Determine the (x, y) coordinate at the center of the cell enclosing the given text.  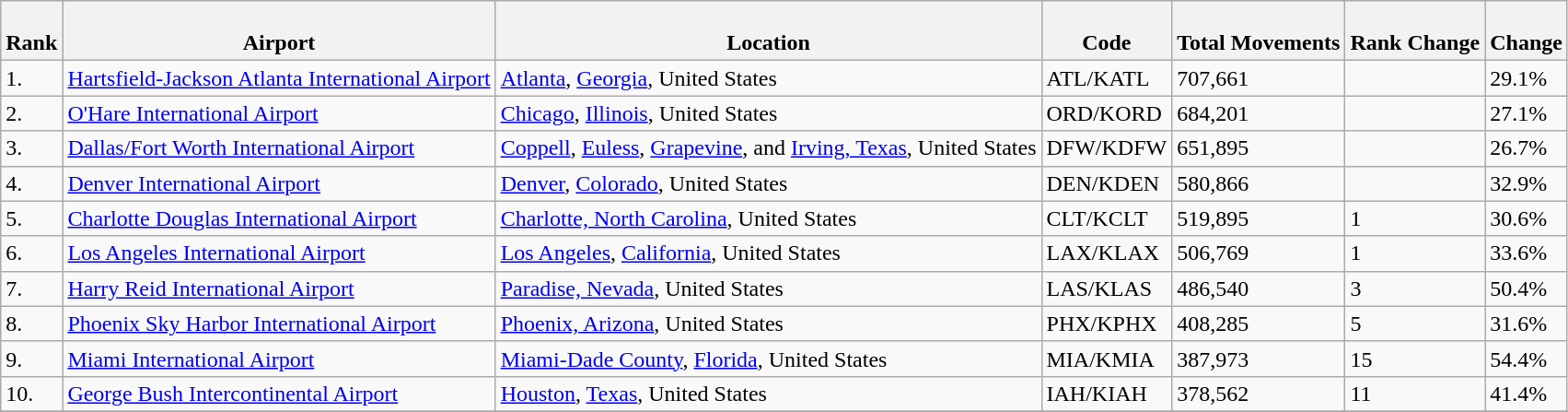
30.6% (1527, 218)
Denver, Colorado, United States (768, 183)
5 (1415, 324)
Denver International Airport (279, 183)
Houston, Texas, United States (768, 394)
8. (31, 324)
31.6% (1527, 324)
7. (31, 288)
George Bush Intercontinental Airport (279, 394)
Charlotte Douglas International Airport (279, 218)
Coppell, Euless, Grapevine, and Irving, Texas, United States (768, 148)
Paradise, Nevada, United States (768, 288)
26.7% (1527, 148)
6. (31, 253)
Los Angeles International Airport (279, 253)
707,661 (1259, 78)
41.4% (1527, 394)
LAX/KLAX (1107, 253)
Change (1527, 31)
Location (768, 31)
580,866 (1259, 183)
50.4% (1527, 288)
ATL/KATL (1107, 78)
10. (31, 394)
408,285 (1259, 324)
54.4% (1527, 359)
506,769 (1259, 253)
387,973 (1259, 359)
1. (31, 78)
Phoenix, Arizona, United States (768, 324)
MIA/KMIA (1107, 359)
Atlanta, Georgia, United States (768, 78)
519,895 (1259, 218)
Total Movements (1259, 31)
32.9% (1527, 183)
Rank (31, 31)
CLT/KCLT (1107, 218)
33.6% (1527, 253)
651,895 (1259, 148)
DEN/KDEN (1107, 183)
9. (31, 359)
11 (1415, 394)
Hartsfield-Jackson Atlanta International Airport (279, 78)
486,540 (1259, 288)
15 (1415, 359)
4. (31, 183)
ORD/KORD (1107, 113)
378,562 (1259, 394)
Charlotte, North Carolina, United States (768, 218)
29.1% (1527, 78)
Miami International Airport (279, 359)
LAS/KLAS (1107, 288)
Los Angeles, California, United States (768, 253)
Code (1107, 31)
3. (31, 148)
IAH/KIAH (1107, 394)
Rank Change (1415, 31)
O'Hare International Airport (279, 113)
2. (31, 113)
DFW/KDFW (1107, 148)
Miami-Dade County, Florida, United States (768, 359)
684,201 (1259, 113)
Phoenix Sky Harbor International Airport (279, 324)
Airport (279, 31)
27.1% (1527, 113)
5. (31, 218)
Harry Reid International Airport (279, 288)
Dallas/Fort Worth International Airport (279, 148)
3 (1415, 288)
PHX/KPHX (1107, 324)
Chicago, Illinois, United States (768, 113)
